Scan for the cell matching the given text and deliver its [X, Y] coordinate at center. 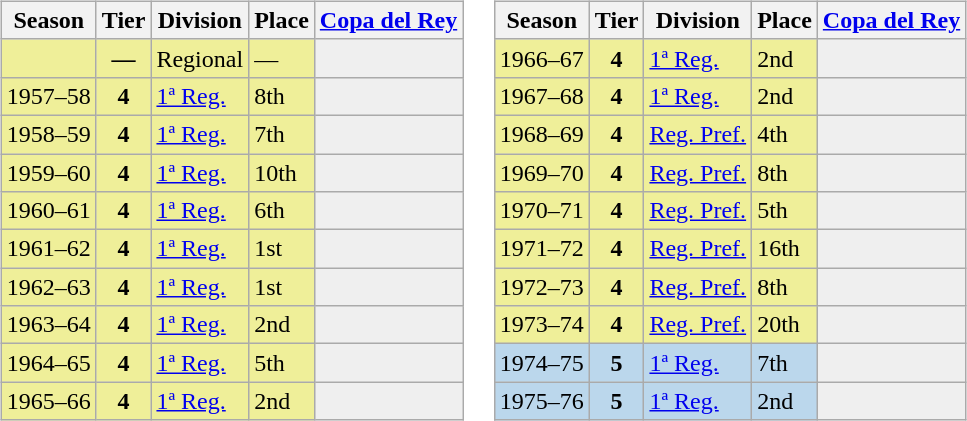
1975–76 [542, 401]
1960–61 [48, 211]
1970–71 [542, 211]
1972–73 [542, 287]
1961–62 [48, 249]
1964–65 [48, 363]
Regional [200, 58]
1962–63 [48, 287]
1967–68 [542, 96]
1959–60 [48, 173]
1968–69 [542, 134]
6th [282, 211]
1958–59 [48, 134]
20th [785, 325]
1963–64 [48, 325]
10th [282, 173]
1974–75 [542, 363]
1969–70 [542, 173]
1957–58 [48, 96]
1973–74 [542, 325]
1971–72 [542, 249]
1965–66 [48, 401]
16th [785, 249]
1966–67 [542, 58]
4th [785, 134]
